Identify which cell holds the provided text, then report its (x, y) central coordinate. 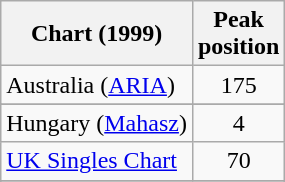
Australia (ARIA) (97, 85)
Peakposition (238, 34)
70 (238, 161)
Hungary (Mahasz) (97, 123)
UK Singles Chart (97, 161)
Chart (1999) (97, 34)
4 (238, 123)
175 (238, 85)
